Extract the [x, y] coordinate from the center of the cell holding the provided text.  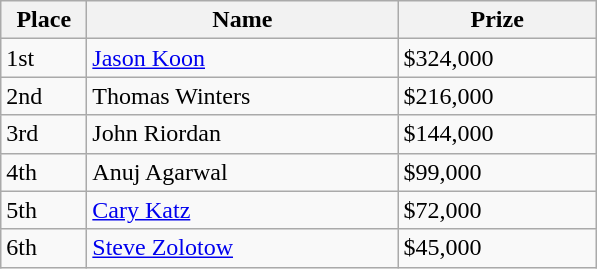
$45,000 [498, 248]
Steve Zolotow [242, 248]
$99,000 [498, 172]
$216,000 [498, 96]
Anuj Agarwal [242, 172]
Cary Katz [242, 210]
1st [44, 58]
Place [44, 20]
4th [44, 172]
3rd [44, 134]
Jason Koon [242, 58]
2nd [44, 96]
6th [44, 248]
5th [44, 210]
Prize [498, 20]
Name [242, 20]
$144,000 [498, 134]
John Riordan [242, 134]
$324,000 [498, 58]
Thomas Winters [242, 96]
$72,000 [498, 210]
